Provide the (x, y) coordinate of the cell's center where the given text is located.  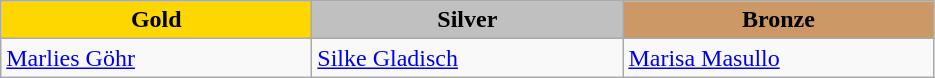
Marisa Masullo (778, 58)
Marlies Göhr (156, 58)
Gold (156, 20)
Silke Gladisch (468, 58)
Bronze (778, 20)
Silver (468, 20)
